For the text-containing cell, return its midpoint in (X, Y) coordinate format. 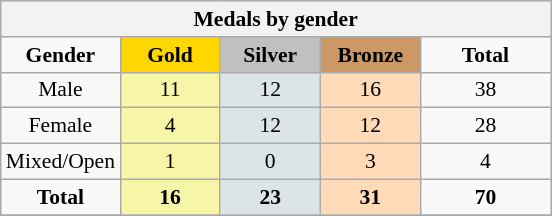
Bronze (370, 55)
11 (170, 90)
0 (270, 162)
38 (485, 90)
23 (270, 197)
28 (485, 126)
Silver (270, 55)
Male (60, 90)
Mixed/Open (60, 162)
3 (370, 162)
70 (485, 197)
Gender (60, 55)
1 (170, 162)
Medals by gender (276, 19)
31 (370, 197)
Gold (170, 55)
Female (60, 126)
